Return [x, y] of the center of cell containing provided text 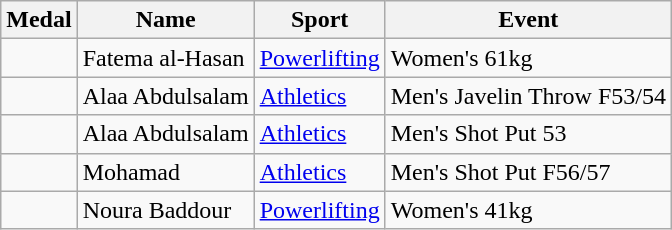
Mohamad [166, 172]
Name [166, 20]
Men's Shot Put 53 [528, 134]
Noura Baddour [166, 210]
Men's Javelin Throw F53/54 [528, 96]
Sport [320, 20]
Medal [39, 20]
Event [528, 20]
Fatema al-Hasan [166, 58]
Men's Shot Put F56/57 [528, 172]
Women's 41kg [528, 210]
Women's 61kg [528, 58]
